Extract the [X, Y] coordinate from the center of the cell holding the provided text.  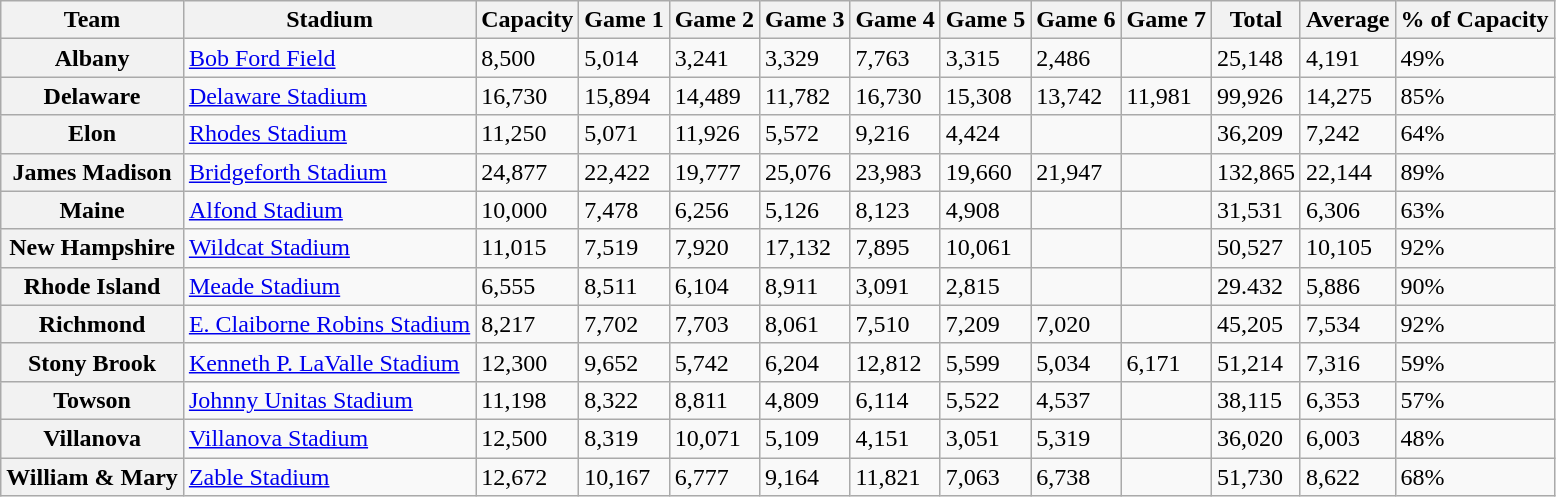
24,877 [528, 172]
7,703 [714, 324]
Game 4 [895, 20]
50,527 [1256, 248]
89% [1474, 172]
57% [1474, 400]
12,300 [528, 362]
10,061 [985, 248]
7,063 [985, 477]
31,531 [1256, 210]
7,702 [624, 324]
6,555 [528, 286]
2,815 [985, 286]
Capacity [528, 20]
6,777 [714, 477]
Towson [92, 400]
11,981 [1166, 96]
68% [1474, 477]
Average [1348, 20]
7,209 [985, 324]
5,319 [1076, 438]
15,894 [624, 96]
Villanova Stadium [329, 438]
14,275 [1348, 96]
9,652 [624, 362]
12,500 [528, 438]
11,198 [528, 400]
7,510 [895, 324]
8,319 [624, 438]
7,895 [895, 248]
Rhodes Stadium [329, 134]
Delaware [92, 96]
4,151 [895, 438]
11,782 [805, 96]
11,015 [528, 248]
6,171 [1166, 362]
8,911 [805, 286]
4,424 [985, 134]
3,051 [985, 438]
Johnny Unitas Stadium [329, 400]
4,908 [985, 210]
25,076 [805, 172]
8,322 [624, 400]
Wildcat Stadium [329, 248]
6,104 [714, 286]
38,115 [1256, 400]
9,164 [805, 477]
William & Mary [92, 477]
7,920 [714, 248]
14,489 [714, 96]
17,132 [805, 248]
8,061 [805, 324]
19,660 [985, 172]
Total [1256, 20]
Alfond Stadium [329, 210]
6,738 [1076, 477]
5,886 [1348, 286]
Albany [92, 58]
Rhode Island [92, 286]
Elon [92, 134]
6,353 [1348, 400]
48% [1474, 438]
51,730 [1256, 477]
Bob Ford Field [329, 58]
6,003 [1348, 438]
5,014 [624, 58]
4,191 [1348, 58]
7,478 [624, 210]
3,329 [805, 58]
Delaware Stadium [329, 96]
Kenneth P. LaValle Stadium [329, 362]
Villanova [92, 438]
Game 5 [985, 20]
13,742 [1076, 96]
7,020 [1076, 324]
25,148 [1256, 58]
23,983 [895, 172]
8,217 [528, 324]
Game 1 [624, 20]
6,256 [714, 210]
6,114 [895, 400]
Richmond [92, 324]
90% [1474, 286]
10,105 [1348, 248]
59% [1474, 362]
Meade Stadium [329, 286]
8,622 [1348, 477]
Zable Stadium [329, 477]
7,316 [1348, 362]
85% [1474, 96]
11,926 [714, 134]
3,091 [895, 286]
7,242 [1348, 134]
5,034 [1076, 362]
8,811 [714, 400]
E. Claiborne Robins Stadium [329, 324]
5,126 [805, 210]
7,763 [895, 58]
5,109 [805, 438]
3,315 [985, 58]
21,947 [1076, 172]
% of Capacity [1474, 20]
10,071 [714, 438]
Bridgeforth Stadium [329, 172]
5,572 [805, 134]
2,486 [1076, 58]
36,209 [1256, 134]
11,250 [528, 134]
James Madison [92, 172]
Game 7 [1166, 20]
51,214 [1256, 362]
63% [1474, 210]
Stony Brook [92, 362]
36,020 [1256, 438]
12,672 [528, 477]
29.432 [1256, 286]
11,821 [895, 477]
Game 3 [805, 20]
15,308 [985, 96]
6,306 [1348, 210]
10,000 [528, 210]
7,534 [1348, 324]
Game 2 [714, 20]
10,167 [624, 477]
22,422 [624, 172]
4,809 [805, 400]
19,777 [714, 172]
9,216 [895, 134]
Maine [92, 210]
7,519 [624, 248]
Game 6 [1076, 20]
Team [92, 20]
4,537 [1076, 400]
8,500 [528, 58]
132,865 [1256, 172]
8,511 [624, 286]
64% [1474, 134]
22,144 [1348, 172]
6,204 [805, 362]
49% [1474, 58]
Stadium [329, 20]
3,241 [714, 58]
45,205 [1256, 324]
New Hampshire [92, 248]
12,812 [895, 362]
99,926 [1256, 96]
8,123 [895, 210]
5,522 [985, 400]
5,742 [714, 362]
5,071 [624, 134]
5,599 [985, 362]
